Find where the given text appears and provide that cell's center as (X, Y) coordinate. 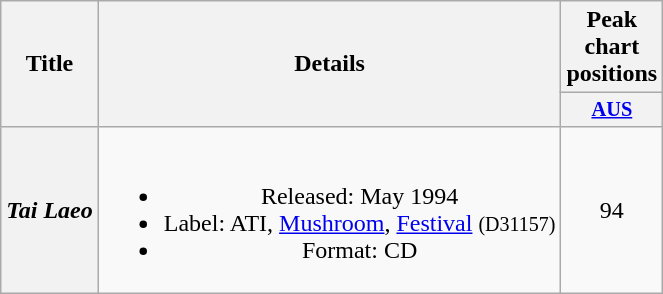
Released: May 1994Label: ATI, Mushroom, Festival (D31157)Format: CD (330, 210)
Details (330, 64)
Title (50, 64)
AUS (612, 110)
94 (612, 210)
Peak chart positions (612, 47)
Tai Laeo (50, 210)
